Capture the cell that displays the provided text and extract its (x, y) central coordinate. 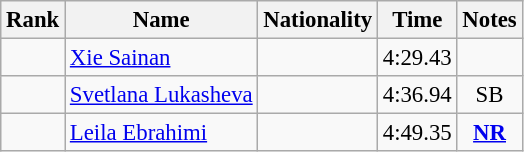
Time (417, 20)
NR (490, 133)
4:29.43 (417, 58)
Nationality (318, 20)
Rank (33, 20)
SB (490, 95)
Name (162, 20)
Xie Sainan (162, 58)
4:49.35 (417, 133)
Svetlana Lukasheva (162, 95)
Notes (490, 20)
4:36.94 (417, 95)
Leila Ebrahimi (162, 133)
